Return (x, y) of the center of cell containing provided text 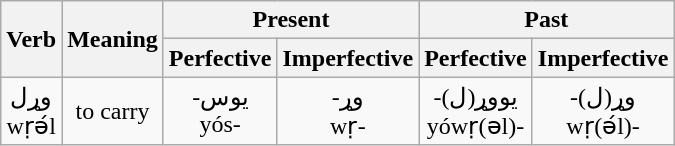
to carry (113, 111)
Meaning (113, 39)
Verb (32, 39)
-یوسyós- (220, 111)
Present (290, 20)
Past (546, 20)
-(یووړ(ل yówṛ(әl)- (476, 111)
-(وړ(ل wṛ(ә́l)- (603, 111)
وړلwṛә́l (32, 111)
-وړwṛ- (348, 111)
